Detect which cell encompasses the target text, then output its [x, y] center coordinate. 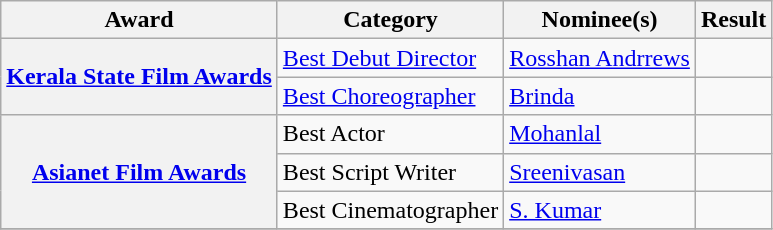
Best Cinematographer [390, 210]
Best Actor [390, 134]
Brinda [600, 96]
Result [733, 20]
Best Script Writer [390, 172]
Category [390, 20]
Mohanlal [600, 134]
Best Debut Director [390, 58]
Kerala State Film Awards [140, 77]
Asianet Film Awards [140, 172]
Rosshan Andrrews [600, 58]
Award [140, 20]
Sreenivasan [600, 172]
Best Choreographer [390, 96]
S. Kumar [600, 210]
Nominee(s) [600, 20]
